Extract the (x, y) coordinate from the center of the cell holding the provided text.  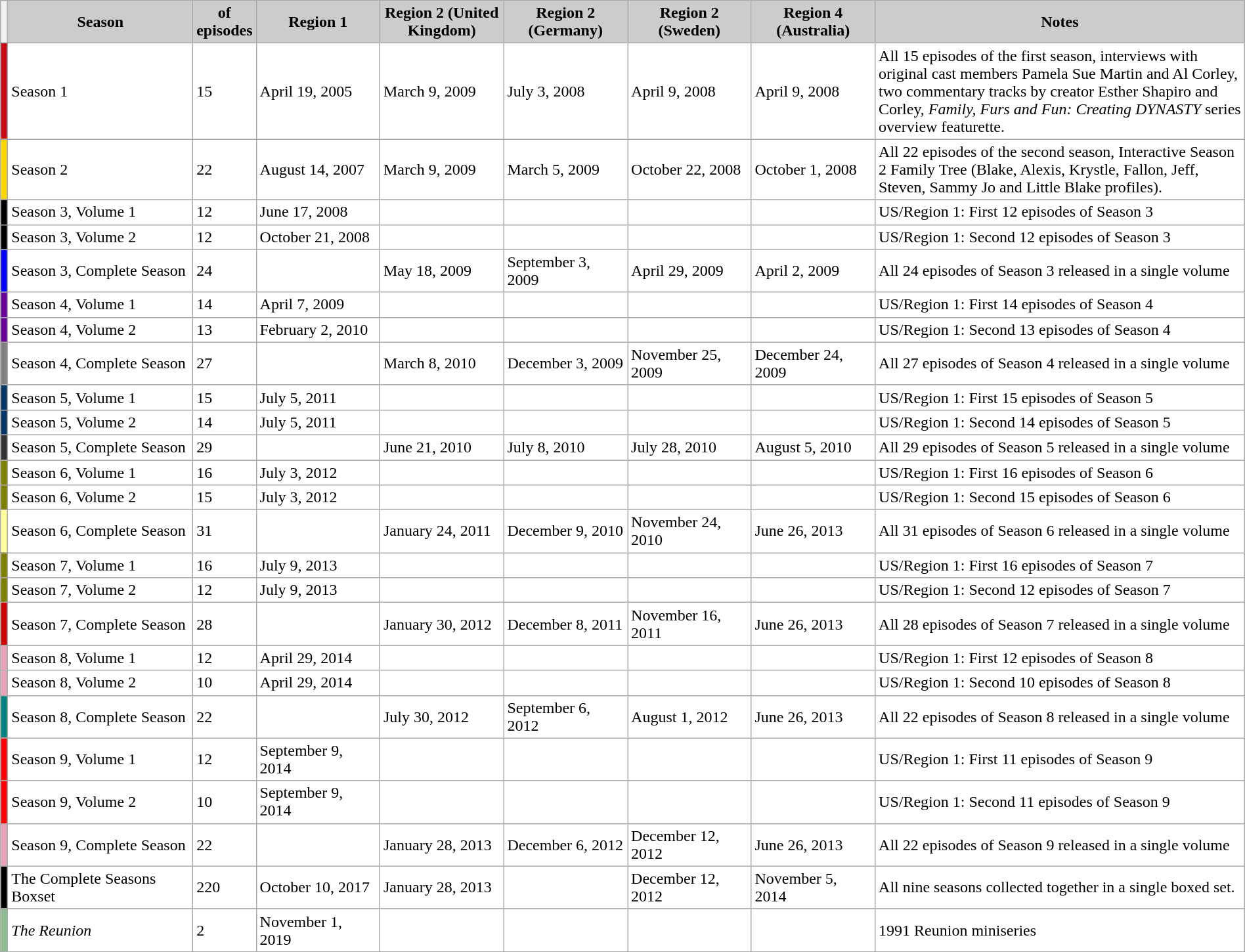
October 21, 2008 (318, 237)
December 8, 2011 (566, 624)
US/Region 1: Second 12 episodes of Season 7 (1060, 590)
All nine seasons collected together in a single boxed set. (1060, 888)
March 5, 2009 (566, 169)
2 (225, 930)
July 3, 2008 (566, 91)
November 24, 2010 (689, 532)
July 8, 2010 (566, 447)
Season 3, Volume 2 (100, 237)
Season 6, Complete Season (100, 532)
December 9, 2010 (566, 532)
Region 1 (318, 22)
June 17, 2008 (318, 212)
US/Region 1: First 15 episodes of Season 5 (1060, 397)
The Reunion (100, 930)
January 30, 2012 (441, 624)
April 7, 2009 (318, 305)
Season 2 (100, 169)
October 22, 2008 (689, 169)
May 18, 2009 (441, 270)
All 24 episodes of Season 3 released in a single volume (1060, 270)
The Complete Seasons Boxset (100, 888)
Region 2 (Germany) (566, 22)
1991 Reunion miniseries (1060, 930)
Season 9, Volume 1 (100, 759)
US/Region 1: First 11 episodes of Season 9 (1060, 759)
All 29 episodes of Season 5 released in a single volume (1060, 447)
Notes (1060, 22)
November 16, 2011 (689, 624)
Season 7, Volume 2 (100, 590)
Season 3, Complete Season (100, 270)
Season 6, Volume 1 (100, 472)
All 27 episodes of Season 4 released in a single volume (1060, 364)
US/Region 1: First 12 episodes of Season 8 (1060, 658)
November 5, 2014 (813, 888)
July 28, 2010 (689, 447)
December 3, 2009 (566, 364)
April 2, 2009 (813, 270)
August 1, 2012 (689, 717)
28 (225, 624)
November 1, 2019 (318, 930)
September 6, 2012 (566, 717)
June 21, 2010 (441, 447)
Season 4, Volume 2 (100, 330)
All 22 episodes of Season 8 released in a single volume (1060, 717)
ofepisodes (225, 22)
March 8, 2010 (441, 364)
27 (225, 364)
July 30, 2012 (441, 717)
December 6, 2012 (566, 844)
December 24, 2009 (813, 364)
29 (225, 447)
Season 4, Complete Season (100, 364)
US/Region 1: Second 14 episodes of Season 5 (1060, 422)
Season 5, Volume 1 (100, 397)
US/Region 1: First 16 episodes of Season 6 (1060, 472)
US/Region 1: Second 10 episodes of Season 8 (1060, 683)
All 28 episodes of Season 7 released in a single volume (1060, 624)
US/Region 1: Second 11 episodes of Season 9 (1060, 802)
Season 8, Volume 2 (100, 683)
September 3, 2009 (566, 270)
All 22 episodes of Season 9 released in a single volume (1060, 844)
Season 3, Volume 1 (100, 212)
All 31 episodes of Season 6 released in a single volume (1060, 532)
Region 2 (United Kingdom) (441, 22)
October 10, 2017 (318, 888)
August 14, 2007 (318, 169)
November 25, 2009 (689, 364)
Season 5, Complete Season (100, 447)
US/Region 1: First 16 episodes of Season 7 (1060, 565)
Region 4 (Australia) (813, 22)
February 2, 2010 (318, 330)
Season 9, Complete Season (100, 844)
Season (100, 22)
24 (225, 270)
Season 4, Volume 1 (100, 305)
August 5, 2010 (813, 447)
Season 8, Volume 1 (100, 658)
April 29, 2009 (689, 270)
Season 7, Volume 1 (100, 565)
Region 2 (Sweden) (689, 22)
Season 7, Complete Season (100, 624)
US/Region 1: First 14 episodes of Season 4 (1060, 305)
US/Region 1: Second 15 episodes of Season 6 (1060, 498)
Season 1 (100, 91)
13 (225, 330)
October 1, 2008 (813, 169)
220 (225, 888)
US/Region 1: Second 12 episodes of Season 3 (1060, 237)
Season 6, Volume 2 (100, 498)
January 24, 2011 (441, 532)
April 19, 2005 (318, 91)
US/Region 1: First 12 episodes of Season 3 (1060, 212)
US/Region 1: Second 13 episodes of Season 4 (1060, 330)
31 (225, 532)
Season 8, Complete Season (100, 717)
Season 5, Volume 2 (100, 422)
Season 9, Volume 2 (100, 802)
